Pinpoint the cell where the given text exists, returning its [x, y] midpoint coordinate. 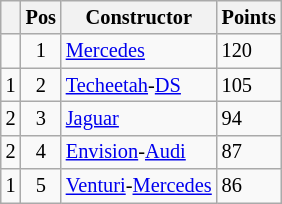
105 [249, 85]
Points [249, 17]
Envision-Audi [139, 152]
Pos [41, 17]
Constructor [139, 17]
86 [249, 186]
87 [249, 152]
5 [41, 186]
94 [249, 118]
120 [249, 51]
3 [41, 118]
Techeetah-DS [139, 85]
Venturi-Mercedes [139, 186]
4 [41, 152]
Jaguar [139, 118]
Mercedes [139, 51]
